Pinpoint the cell where the given text exists, returning its (X, Y) midpoint coordinate. 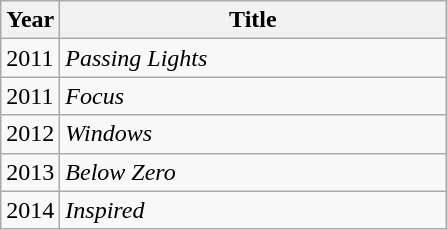
Below Zero (253, 172)
Focus (253, 96)
Inspired (253, 210)
Year (30, 20)
Windows (253, 134)
2013 (30, 172)
2014 (30, 210)
Title (253, 20)
Passing Lights (253, 58)
2012 (30, 134)
